Return [X, Y] of the center of cell containing provided text 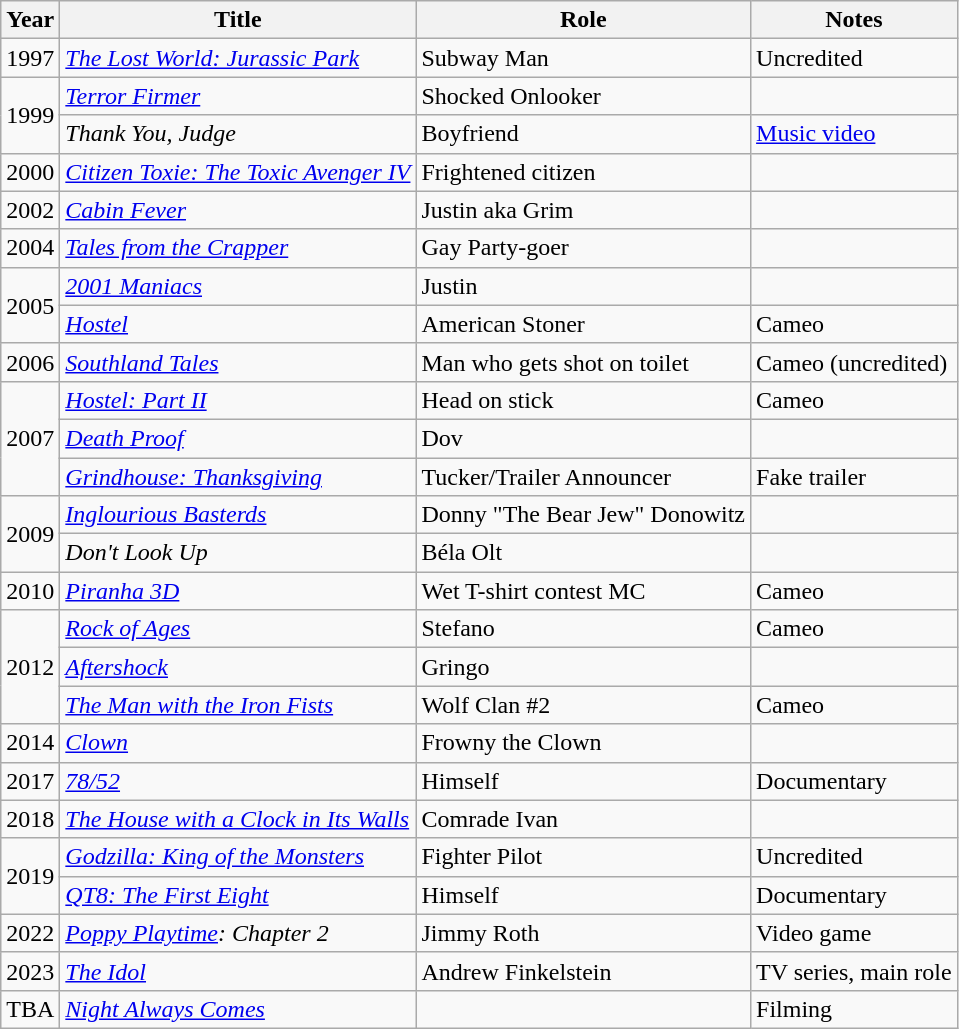
2017 [30, 781]
Stefano [584, 629]
2018 [30, 819]
2005 [30, 305]
2007 [30, 438]
2002 [30, 210]
Aftershock [238, 667]
Justin aka Grim [584, 210]
QT8: The First Eight [238, 895]
2009 [30, 534]
Clown [238, 743]
Citizen Toxie: The Toxic Avenger IV [238, 172]
Fighter Pilot [584, 857]
Comrade Ivan [584, 819]
Southland Tales [238, 362]
Thank You, Judge [238, 134]
Tucker/Trailer Announcer [584, 477]
Dov [584, 438]
1997 [30, 58]
Video game [854, 933]
The Man with the Iron Fists [238, 705]
Hostel [238, 324]
Notes [854, 20]
2012 [30, 667]
The House with a Clock in Its Walls [238, 819]
2006 [30, 362]
Piranha 3D [238, 591]
Justin [584, 286]
The Lost World: Jurassic Park [238, 58]
Andrew Finkelstein [584, 971]
Gringo [584, 667]
Grindhouse: Thanksgiving [238, 477]
Béla Olt [584, 553]
The Idol [238, 971]
Cabin Fever [238, 210]
Inglourious Basterds [238, 515]
2001 Maniacs [238, 286]
Filming [854, 1009]
Hostel: Part II [238, 400]
Frightened citizen [584, 172]
Subway Man [584, 58]
2019 [30, 876]
Cameo (uncredited) [854, 362]
2010 [30, 591]
Head on stick [584, 400]
2000 [30, 172]
Title [238, 20]
Terror Firmer [238, 96]
Music video [854, 134]
Night Always Comes [238, 1009]
Donny "The Bear Jew" Donowitz [584, 515]
Gay Party-goer [584, 248]
2022 [30, 933]
2023 [30, 971]
2004 [30, 248]
2014 [30, 743]
78/52 [238, 781]
Role [584, 20]
Tales from the Crapper [238, 248]
TBA [30, 1009]
1999 [30, 115]
TV series, main role [854, 971]
American Stoner [584, 324]
Fake trailer [854, 477]
Wolf Clan #2 [584, 705]
Year [30, 20]
Wet T-shirt contest MC [584, 591]
Jimmy Roth [584, 933]
Shocked Onlooker [584, 96]
Don't Look Up [238, 553]
Godzilla: King of the Monsters [238, 857]
Death Proof [238, 438]
Rock of Ages [238, 629]
Man who gets shot on toilet [584, 362]
Poppy Playtime: Chapter 2 [238, 933]
Frowny the Clown [584, 743]
Boyfriend [584, 134]
